Determine the (X, Y) coordinate at the center of the cell enclosing the given text.  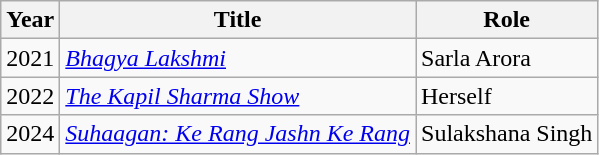
Bhagya Lakshmi (238, 58)
Year (30, 20)
The Kapil Sharma Show (238, 96)
2022 (30, 96)
Suhaagan: Ke Rang Jashn Ke Rang (238, 134)
Herself (507, 96)
Sulakshana Singh (507, 134)
Sarla Arora (507, 58)
Role (507, 20)
2024 (30, 134)
Title (238, 20)
2021 (30, 58)
